Detect which cell encompasses the target text, then output its (X, Y) center coordinate. 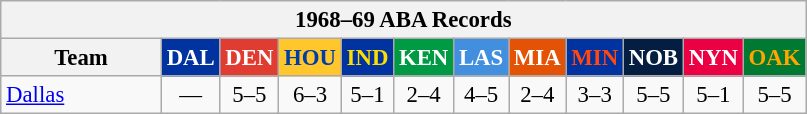
DAL (190, 58)
HOU (310, 58)
KEN (424, 58)
IND (367, 58)
4–5 (482, 95)
— (190, 95)
6–3 (310, 95)
NOB (653, 58)
Team (82, 58)
DEN (250, 58)
3–3 (594, 95)
OAK (774, 58)
MIA (538, 58)
MIN (594, 58)
1968–69 ABA Records (404, 20)
Dallas (82, 95)
NYN (713, 58)
LAS (482, 58)
